Pinpoint the cell where the given text exists, returning its [X, Y] midpoint coordinate. 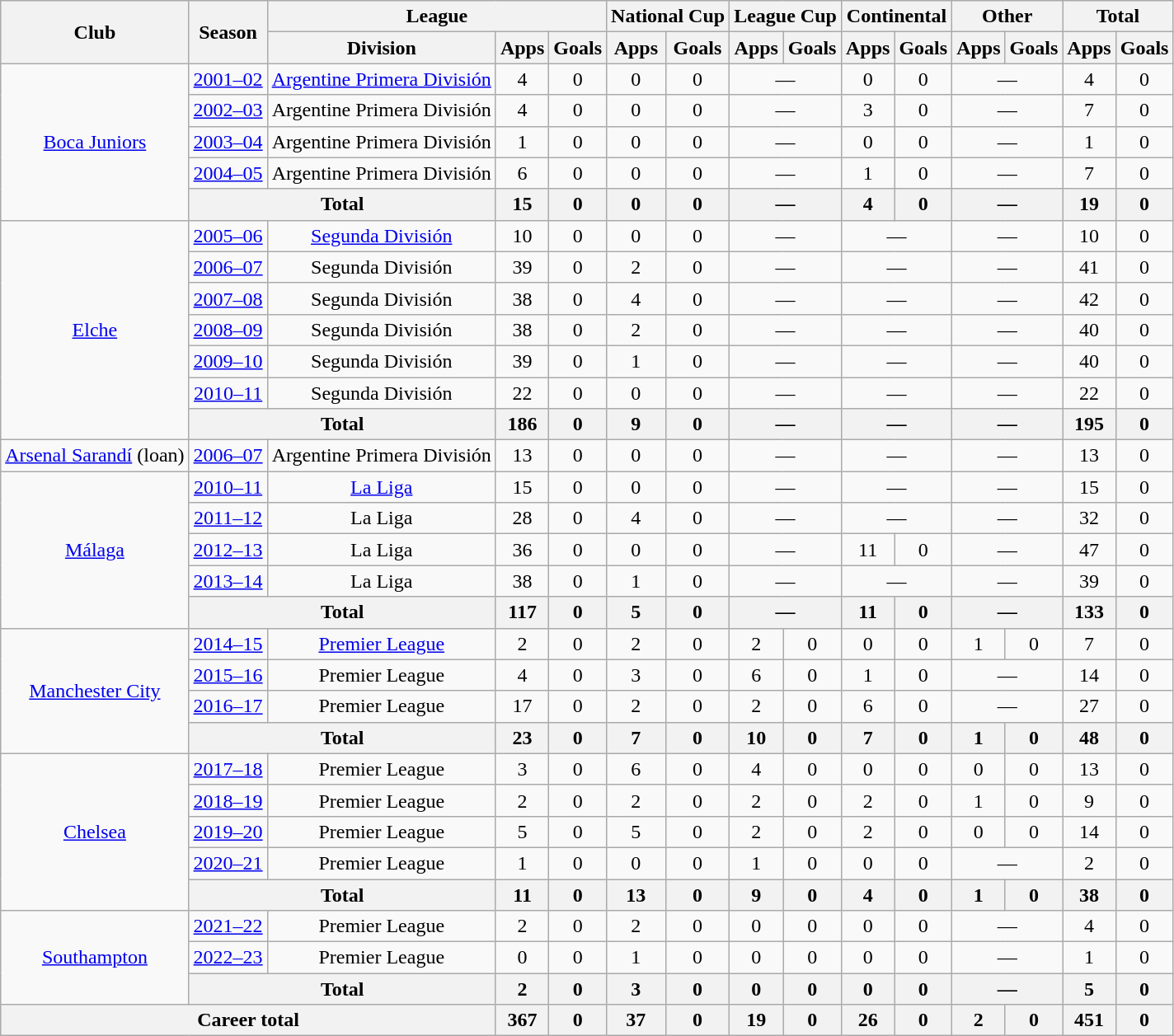
2018–19 [228, 800]
2016–17 [228, 706]
2004–05 [228, 173]
2011–12 [228, 518]
Season [228, 32]
Arsenal Sarandí (loan) [95, 456]
47 [1089, 550]
2022–23 [228, 958]
2008–09 [228, 330]
27 [1089, 706]
36 [522, 550]
Southampton [95, 958]
2003–04 [228, 142]
2012–13 [228, 550]
2015–16 [228, 675]
2005–06 [228, 236]
Division [381, 48]
Boca Juniors [95, 142]
26 [867, 1020]
2014–15 [228, 644]
Elche [95, 330]
367 [522, 1020]
48 [1089, 738]
2017–18 [228, 769]
451 [1089, 1020]
League Cup [786, 16]
Chelsea [95, 832]
117 [522, 612]
Málaga [95, 550]
League [437, 16]
Other [1007, 16]
32 [1089, 518]
42 [1089, 298]
28 [522, 518]
2013–14 [228, 581]
Manchester City [95, 691]
National Cup [668, 16]
Continental [896, 16]
195 [1089, 424]
133 [1089, 612]
Club [95, 32]
2002–03 [228, 110]
2001–02 [228, 79]
2009–10 [228, 361]
37 [636, 1020]
2020–21 [228, 863]
186 [522, 424]
2021–22 [228, 926]
23 [522, 738]
2007–08 [228, 298]
17 [522, 706]
Career total [249, 1020]
41 [1089, 267]
2019–20 [228, 832]
